Return (x, y) of the center of cell containing provided text 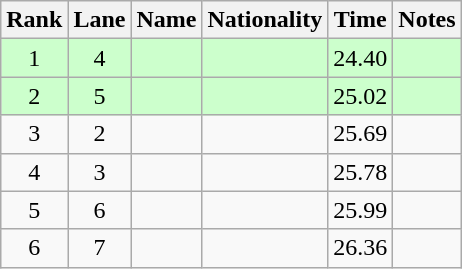
Time (360, 20)
25.02 (360, 96)
Nationality (265, 20)
1 (34, 58)
Name (166, 20)
24.40 (360, 58)
25.78 (360, 172)
25.99 (360, 210)
26.36 (360, 248)
25.69 (360, 134)
Lane (100, 20)
7 (100, 248)
Notes (427, 20)
Rank (34, 20)
